Scan for the cell matching the given text and deliver its (X, Y) coordinate at center. 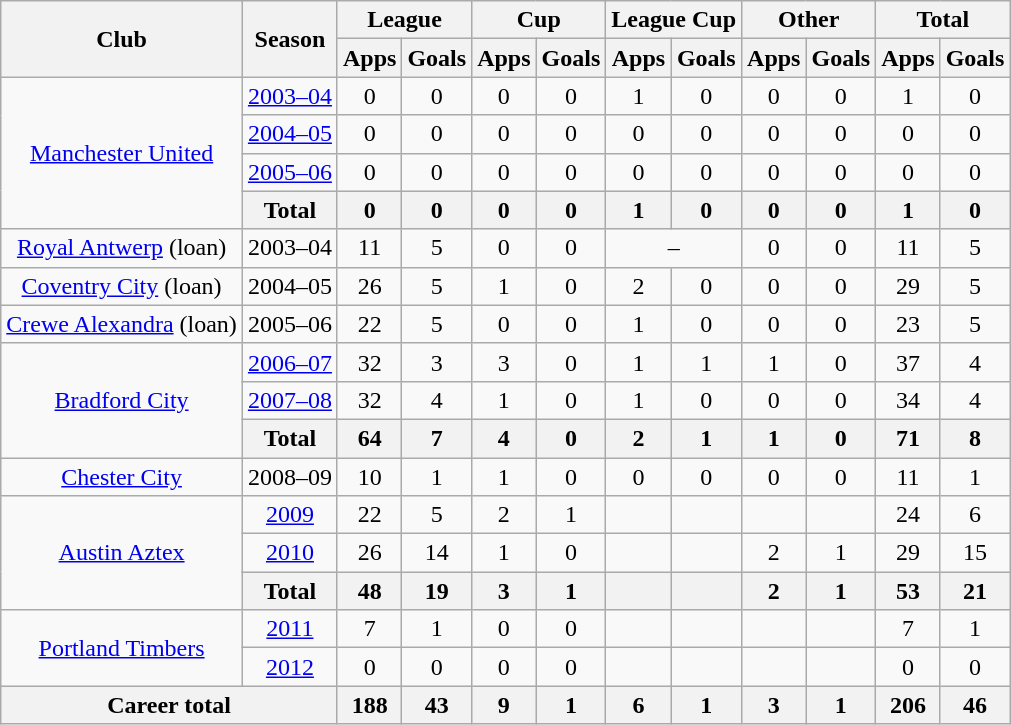
Bradford City (122, 400)
19 (437, 591)
46 (975, 705)
48 (369, 591)
Cup (539, 20)
14 (437, 553)
Austin Aztex (122, 553)
League (404, 20)
43 (437, 705)
2006–07 (290, 362)
2010 (290, 553)
71 (908, 438)
34 (908, 400)
Crewe Alexandra (loan) (122, 324)
Manchester United (122, 153)
9 (504, 705)
188 (369, 705)
15 (975, 553)
Career total (170, 705)
Season (290, 39)
64 (369, 438)
10 (369, 477)
24 (908, 515)
2008–09 (290, 477)
37 (908, 362)
League Cup (674, 20)
53 (908, 591)
2007–08 (290, 400)
2009 (290, 515)
2011 (290, 629)
Royal Antwerp (loan) (122, 248)
Coventry City (loan) (122, 286)
Other (809, 20)
Chester City (122, 477)
– (674, 248)
Club (122, 39)
8 (975, 438)
Portland Timbers (122, 648)
21 (975, 591)
23 (908, 324)
2012 (290, 667)
206 (908, 705)
